Extract the [X, Y] coordinate from the center of the cell holding the provided text.  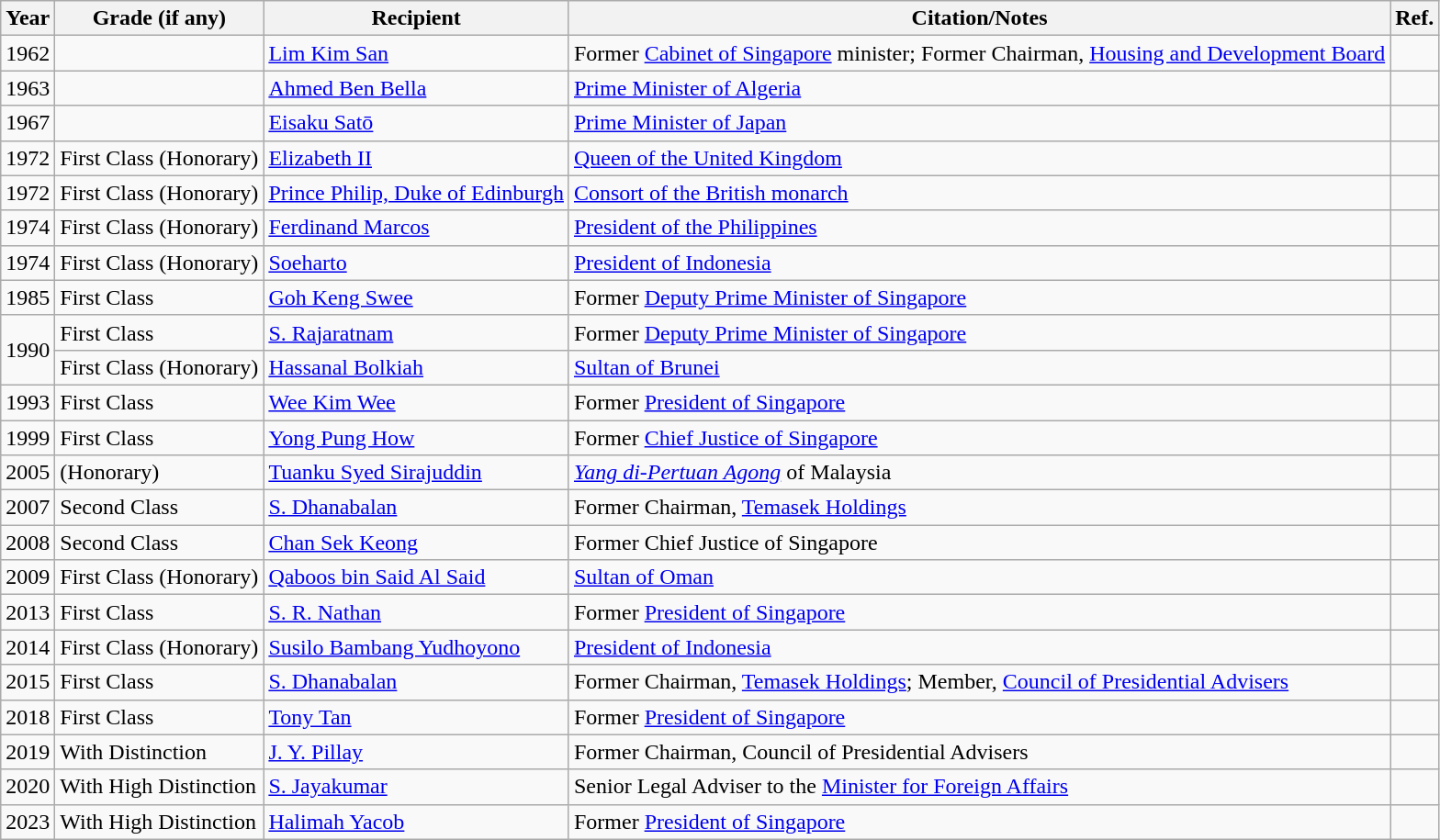
Qaboos bin Said Al Said [417, 577]
1967 [28, 123]
J. Y. Pillay [417, 752]
Prime Minister of Algeria [979, 88]
2023 [28, 822]
Former Chairman, Temasek Holdings; Member, Council of Presidential Advisers [979, 682]
2020 [28, 787]
Elizabeth II [417, 158]
Sultan of Brunei [979, 367]
Soeharto [417, 263]
Prince Philip, Duke of Edinburgh [417, 193]
Wee Kim Wee [417, 402]
1993 [28, 402]
1999 [28, 438]
With Distinction [160, 752]
Queen of the United Kingdom [979, 158]
1990 [28, 350]
Citation/Notes [979, 18]
Former Chairman, Council of Presidential Advisers [979, 752]
President of the Philippines [979, 228]
Lim Kim San [417, 53]
Halimah Yacob [417, 822]
Hassanal Bolkiah [417, 367]
Consort of the British monarch [979, 193]
Chan Sek Keong [417, 543]
Former Cabinet of Singapore minister; Former Chairman, Housing and Development Board [979, 53]
Recipient [417, 18]
S. Jayakumar [417, 787]
2005 [28, 473]
1963 [28, 88]
2019 [28, 752]
Tony Tan [417, 717]
Ref. [1414, 18]
1985 [28, 297]
Grade (if any) [160, 18]
1962 [28, 53]
Goh Keng Swee [417, 297]
2007 [28, 508]
Tuanku Syed Sirajuddin [417, 473]
2008 [28, 543]
Prime Minister of Japan [979, 123]
S. R. Nathan [417, 612]
2015 [28, 682]
Senior Legal Adviser to the Minister for Foreign Affairs [979, 787]
Former Chairman, Temasek Holdings [979, 508]
Ferdinand Marcos [417, 228]
Ahmed Ben Bella [417, 88]
Eisaku Satō [417, 123]
2013 [28, 612]
Sultan of Oman [979, 577]
(Honorary) [160, 473]
Susilo Bambang Yudhoyono [417, 647]
2018 [28, 717]
2009 [28, 577]
Year [28, 18]
Yong Pung How [417, 438]
2014 [28, 647]
Yang di-Pertuan Agong of Malaysia [979, 473]
S. Rajaratnam [417, 332]
